Determine the [x, y] coordinate at the center of the cell enclosing the given text.  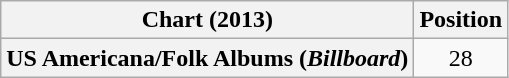
Chart (2013) [208, 20]
Position [461, 20]
28 [461, 58]
US Americana/Folk Albums (Billboard) [208, 58]
